Determine the (x, y) coordinate at the center of the cell enclosing the given text.  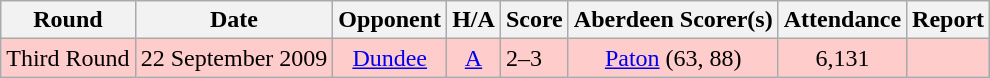
Score (534, 20)
Aberdeen Scorer(s) (673, 20)
Date (234, 20)
H/A (474, 20)
Opponent (390, 20)
Dundee (390, 58)
Round (68, 20)
Report (948, 20)
Attendance (842, 20)
A (474, 58)
Paton (63, 88) (673, 58)
22 September 2009 (234, 58)
6,131 (842, 58)
2–3 (534, 58)
Third Round (68, 58)
